Extract the (X, Y) coordinate from the center of the cell holding the provided text.  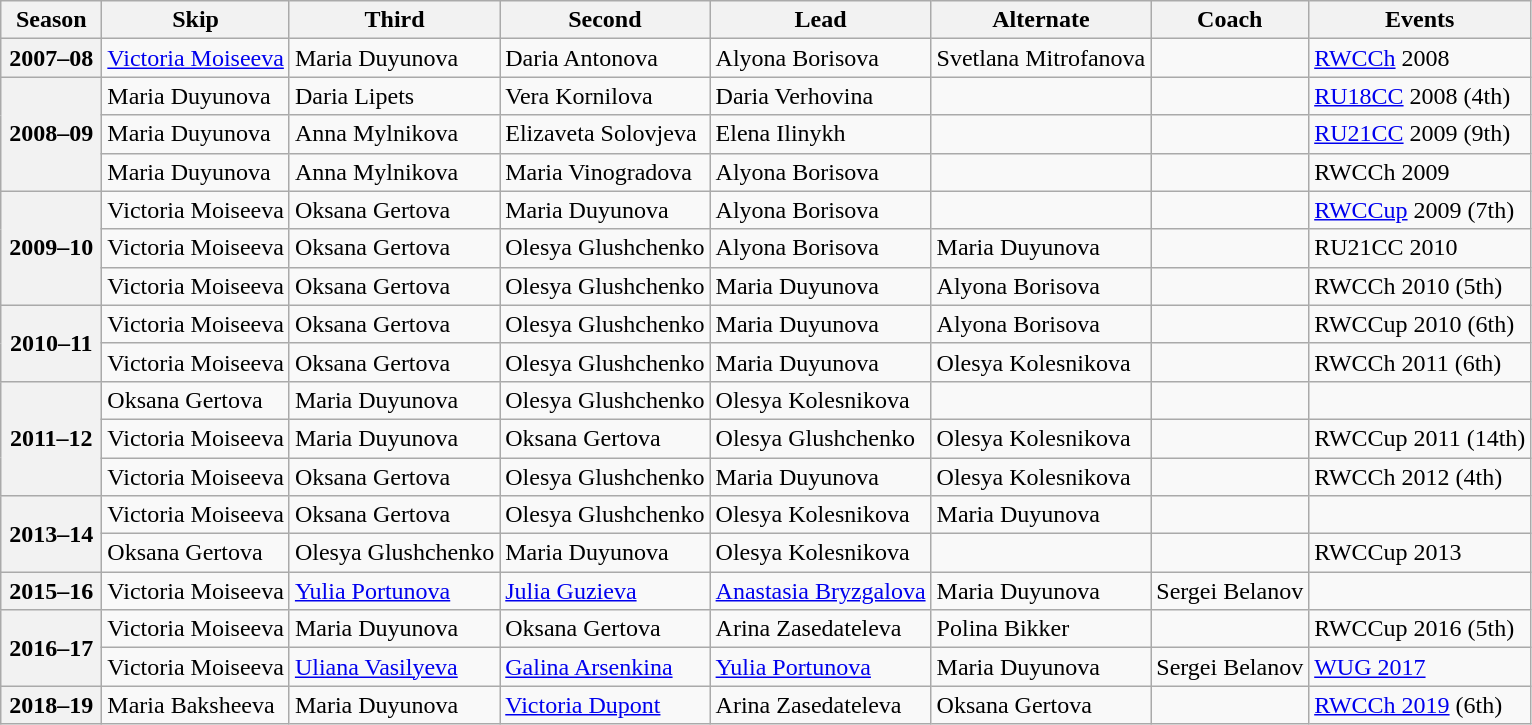
RWCCh 2010 (5th) (1420, 286)
RWCCup 2016 (5th) (1420, 629)
Vera Kornilova (605, 96)
Maria Baksheeva (196, 705)
2011–12 (52, 438)
2008–09 (52, 134)
RWCCup 2011 (14th) (1420, 438)
WUG 2017 (1420, 667)
Galina Arsenkina (605, 667)
RWCCh 2009 (1420, 172)
Elizaveta Solovjeva (605, 134)
2010–11 (52, 343)
2016–17 (52, 648)
Svetlana Mitrofanova (1041, 58)
2007–08 (52, 58)
RWCCh 2012 (4th) (1420, 477)
Skip (196, 20)
Lead (820, 20)
Uliana Vasilyeva (394, 667)
Alternate (1041, 20)
RU21CC 2010 (1420, 248)
RWCCh 2019 (6th) (1420, 705)
RWCCh 2011 (6th) (1420, 362)
Daria Antonova (605, 58)
Julia Guzieva (605, 591)
RU21CC 2009 (9th) (1420, 134)
2018–19 (52, 705)
RWCCup 2013 (1420, 553)
Coach (1230, 20)
Daria Verhovina (820, 96)
Polina Bikker (1041, 629)
2009–10 (52, 248)
2013–14 (52, 534)
Maria Vinogradova (605, 172)
RWCCh 2008 (1420, 58)
Season (52, 20)
Daria Lipets (394, 96)
RWCCup 2009 (7th) (1420, 210)
Elena Ilinykh (820, 134)
RU18CC 2008 (4th) (1420, 96)
Third (394, 20)
Victoria Dupont (605, 705)
RWCCup 2010 (6th) (1420, 324)
Anastasia Bryzgalova (820, 591)
2015–16 (52, 591)
Second (605, 20)
Events (1420, 20)
